For the text-containing cell, return its midpoint in [x, y] coordinate format. 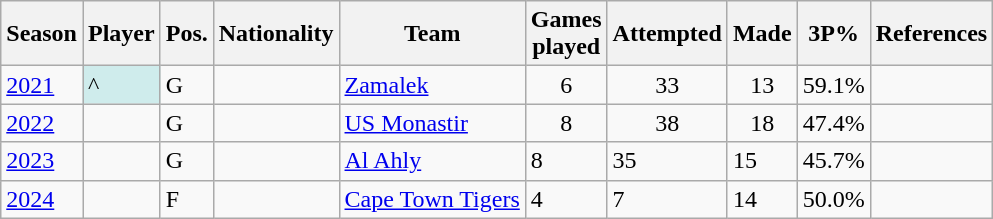
Attempted [667, 34]
F [186, 199]
33 [667, 85]
Nationality [276, 34]
Gamesplayed [566, 34]
4 [566, 199]
2023 [42, 161]
Al Ahly [432, 161]
13 [762, 85]
50.0% [834, 199]
2024 [42, 199]
2021 [42, 85]
Team [432, 34]
14 [762, 199]
Player [121, 34]
15 [762, 161]
47.4% [834, 123]
Season [42, 34]
References [932, 34]
2022 [42, 123]
3P% [834, 34]
45.7% [834, 161]
US Monastir [432, 123]
35 [667, 161]
Pos. [186, 34]
38 [667, 123]
6 [566, 85]
^ [121, 85]
Made [762, 34]
Zamalek [432, 85]
7 [667, 199]
59.1% [834, 85]
Cape Town Tigers [432, 199]
18 [762, 123]
